Find where the given text appears and provide that cell's center as [X, Y] coordinate. 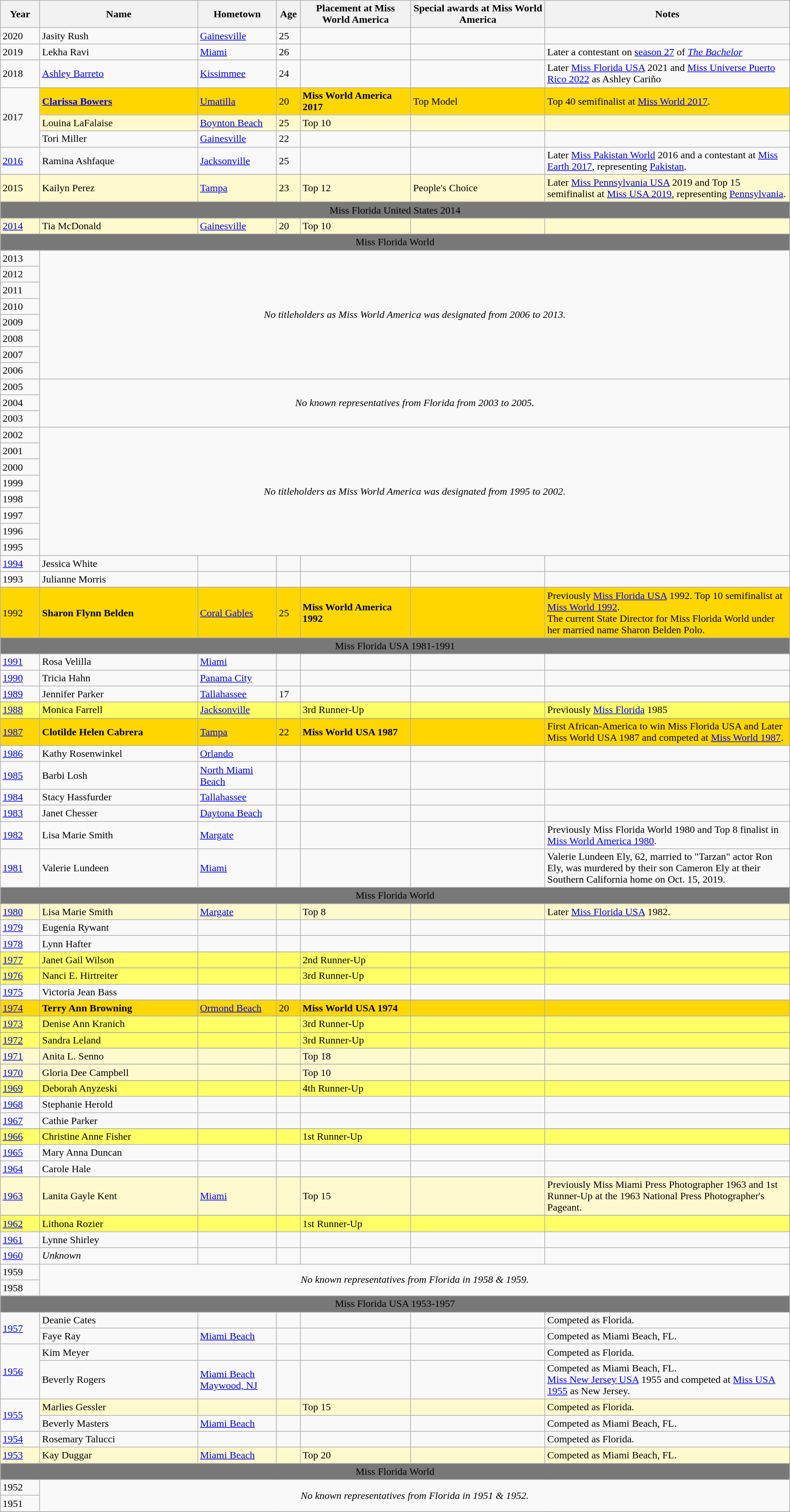
No titleholders as Miss World America was designated from 1995 to 2002. [414, 491]
1968 [20, 1104]
Kailyn Perez [119, 188]
People's Choice [478, 188]
Previously Miss Florida 1985 [667, 710]
1964 [20, 1169]
1988 [20, 710]
Louina LaFalaise [119, 123]
Lithona Rozier [119, 1224]
2017 [20, 117]
Tori Miller [119, 139]
Carole Hale [119, 1169]
Kim Meyer [119, 1352]
Faye Ray [119, 1336]
Top 20 [355, 1455]
Previously Miss Miami Press Photographer 1963 and 1st Runner-Up at the 1963 National Press Photographer's Pageant. [667, 1196]
2012 [20, 274]
2008 [20, 339]
1997 [20, 515]
2007 [20, 355]
1989 [20, 694]
Terry Ann Browning [119, 1008]
1977 [20, 960]
1994 [20, 564]
Boynton Beach [237, 123]
1966 [20, 1137]
2006 [20, 371]
24 [288, 73]
1951 [20, 1504]
Mary Anna Duncan [119, 1153]
23 [288, 188]
26 [288, 52]
Kay Duggar [119, 1455]
1975 [20, 992]
Janet Chesser [119, 813]
Clotilde Helen Cabrera [119, 732]
No known representatives from Florida in 1958 & 1959. [414, 1280]
Later Miss Florida USA 2021 and Miss Universe Puerto Rico 2022 as Ashley Cariño [667, 73]
1981 [20, 868]
2011 [20, 290]
Ramina Ashfaque [119, 160]
Panama City [237, 678]
Lanita Gayle Kent [119, 1196]
Top 12 [355, 188]
Stephanie Herold [119, 1104]
2nd Runner-Up [355, 960]
Jasity Rush [119, 36]
Valerie Lundeen Ely, 62, married to "Tarzan" actor Ron Ely, was murdered by their son Cameron Ely at their Southern California home on Oct. 15, 2019. [667, 868]
Miss Florida United States 2014 [395, 210]
2005 [20, 387]
Tia McDonald [119, 226]
Daytona Beach [237, 813]
Sharon Flynn Belden [119, 613]
1963 [20, 1196]
Sandra Leland [119, 1040]
17 [288, 694]
Jennifer Parker [119, 694]
Miss World America 1992 [355, 613]
1990 [20, 678]
Special awards at Miss World America [478, 14]
North Miami Beach [237, 775]
1983 [20, 813]
Competed as Miami Beach, FL.Miss New Jersey USA 1955 and competed at Miss USA 1955 as New Jersey. [667, 1379]
Placement at Miss World America [355, 14]
Deanie Cates [119, 1320]
4th Runner-Up [355, 1088]
1953 [20, 1455]
Miss World USA 1974 [355, 1008]
2001 [20, 451]
1952 [20, 1488]
1970 [20, 1072]
2019 [20, 52]
Victoria Jean Bass [119, 992]
Miami BeachMaywood, NJ [237, 1379]
Miss World USA 1987 [355, 732]
1955 [20, 1415]
Miss Florida USA 1981-1991 [395, 646]
1974 [20, 1008]
Julianne Morris [119, 580]
1967 [20, 1121]
1992 [20, 613]
2015 [20, 188]
Later Miss Florida USA 1982. [667, 912]
1957 [20, 1328]
Tricia Hahn [119, 678]
Coral Gables [237, 613]
Name [119, 14]
No titleholders as Miss World America was designated from 2006 to 2013. [414, 314]
Unknown [119, 1256]
1995 [20, 547]
Top 8 [355, 912]
1962 [20, 1224]
Age [288, 14]
1980 [20, 912]
Christine Anne Fisher [119, 1137]
Later a contestant on season 27 of The Bachelor [667, 52]
Top 40 semifinalist at Miss World 2017. [667, 101]
2020 [20, 36]
Top Model [478, 101]
No known representatives from Florida from 2003 to 2005. [414, 403]
Clarissa Bowers [119, 101]
Eugenia Rywant [119, 928]
1954 [20, 1439]
Umatilla [237, 101]
Rosemary Talucci [119, 1439]
Hometown [237, 14]
Year [20, 14]
Monica Farrell [119, 710]
Beverly Rogers [119, 1379]
Miss World America 2017 [355, 101]
1976 [20, 976]
Gloria Dee Campbell [119, 1072]
First African-America to win Miss Florida USA and Later Miss World USA 1987 and competed at Miss World 1987. [667, 732]
1986 [20, 753]
Janet Gail Wilson [119, 960]
No known representatives from Florida in 1951 & 1952. [414, 1496]
Lynn Hafter [119, 944]
Barbi Losh [119, 775]
Previously Miss Florida World 1980 and Top 8 finalist in Miss World America 1980. [667, 835]
Anita L. Senno [119, 1056]
1985 [20, 775]
2000 [20, 467]
2018 [20, 73]
Later Miss Pakistan World 2016 and a contestant at Miss Earth 2017, representing Pakistan. [667, 160]
1993 [20, 580]
1998 [20, 499]
1971 [20, 1056]
2010 [20, 306]
1979 [20, 928]
Lekha Ravi [119, 52]
1959 [20, 1272]
1996 [20, 531]
1978 [20, 944]
Marlies Gessler [119, 1407]
1991 [20, 662]
Denise Ann Kranich [119, 1024]
1969 [20, 1088]
Top 18 [355, 1056]
Stacy Hassfurder [119, 797]
Kissimmee [237, 73]
Ormond Beach [237, 1008]
1958 [20, 1288]
1999 [20, 483]
Kathy Rosenwinkel [119, 753]
Nanci E. Hirtreiter [119, 976]
2004 [20, 403]
1972 [20, 1040]
Valerie Lundeen [119, 868]
1987 [20, 732]
1984 [20, 797]
1956 [20, 1371]
2016 [20, 160]
1965 [20, 1153]
Rosa Velilla [119, 662]
Orlando [237, 753]
Jessica White [119, 564]
2009 [20, 322]
2002 [20, 435]
1961 [20, 1240]
2013 [20, 258]
1960 [20, 1256]
1982 [20, 835]
2014 [20, 226]
Ashley Barreto [119, 73]
Cathie Parker [119, 1121]
Beverly Masters [119, 1423]
Notes [667, 14]
2003 [20, 419]
Lynne Shirley [119, 1240]
1973 [20, 1024]
Later Miss Pennsylvania USA 2019 and Top 15 semifinalist at Miss USA 2019, representing Pennsylvania. [667, 188]
Deborah Anyzeski [119, 1088]
Miss Florida USA 1953-1957 [395, 1304]
